For the text-containing cell, return its midpoint in (x, y) coordinate format. 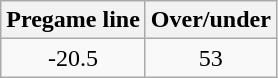
53 (210, 58)
-20.5 (74, 58)
Pregame line (74, 20)
Over/under (210, 20)
